Determine the [x, y] coordinate at the center of the cell enclosing the given text.  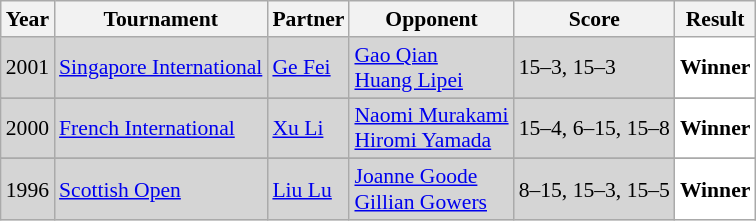
Gao Qian Huang Lipei [431, 68]
Singapore International [160, 68]
Year [28, 19]
1996 [28, 190]
Scottish Open [160, 190]
8–15, 15–3, 15–5 [594, 190]
Naomi Murakami Hiromi Yamada [431, 128]
Joanne Goode Gillian Gowers [431, 190]
2001 [28, 68]
Score [594, 19]
Result [716, 19]
15–3, 15–3 [594, 68]
2000 [28, 128]
Opponent [431, 19]
Liu Lu [308, 190]
Xu Li [308, 128]
Tournament [160, 19]
Ge Fei [308, 68]
Partner [308, 19]
15–4, 6–15, 15–8 [594, 128]
French International [160, 128]
